Pinpoint the cell where the given text exists, returning its [x, y] midpoint coordinate. 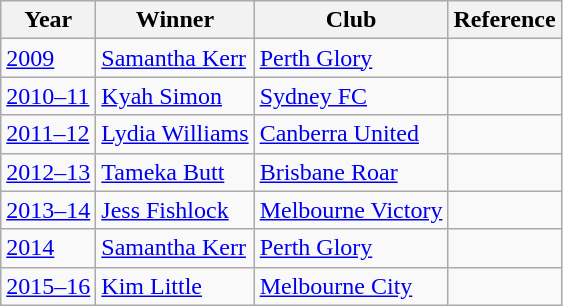
Year [48, 20]
Jess Fishlock [175, 210]
2009 [48, 58]
2013–14 [48, 210]
Melbourne City [351, 286]
Sydney FC [351, 96]
Club [351, 20]
Brisbane Roar [351, 172]
2015–16 [48, 286]
Canberra United [351, 134]
Kim Little [175, 286]
2011–12 [48, 134]
Tameka Butt [175, 172]
Winner [175, 20]
Reference [504, 20]
2010–11 [48, 96]
Lydia Williams [175, 134]
Melbourne Victory [351, 210]
2014 [48, 248]
2012–13 [48, 172]
Kyah Simon [175, 96]
